Pinpoint the cell where the given text exists, returning its [x, y] midpoint coordinate. 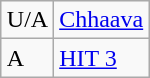
HIT 3 [102, 58]
U/A [27, 20]
A [27, 58]
Chhaava [102, 20]
